Locate the cell with the specified text and output its [X, Y] center coordinate. 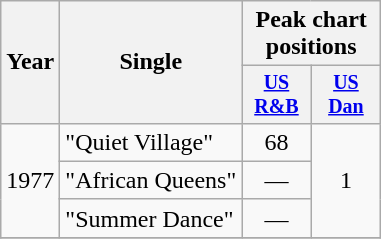
"Summer Dance" [151, 218]
USR&B [276, 94]
Year [30, 62]
USDan [346, 94]
1 [346, 180]
Single [151, 62]
Peak chart positions [312, 34]
"Quiet Village" [151, 142]
"African Queens" [151, 180]
1977 [30, 180]
68 [276, 142]
